Capture the cell that displays the provided text and extract its [x, y] central coordinate. 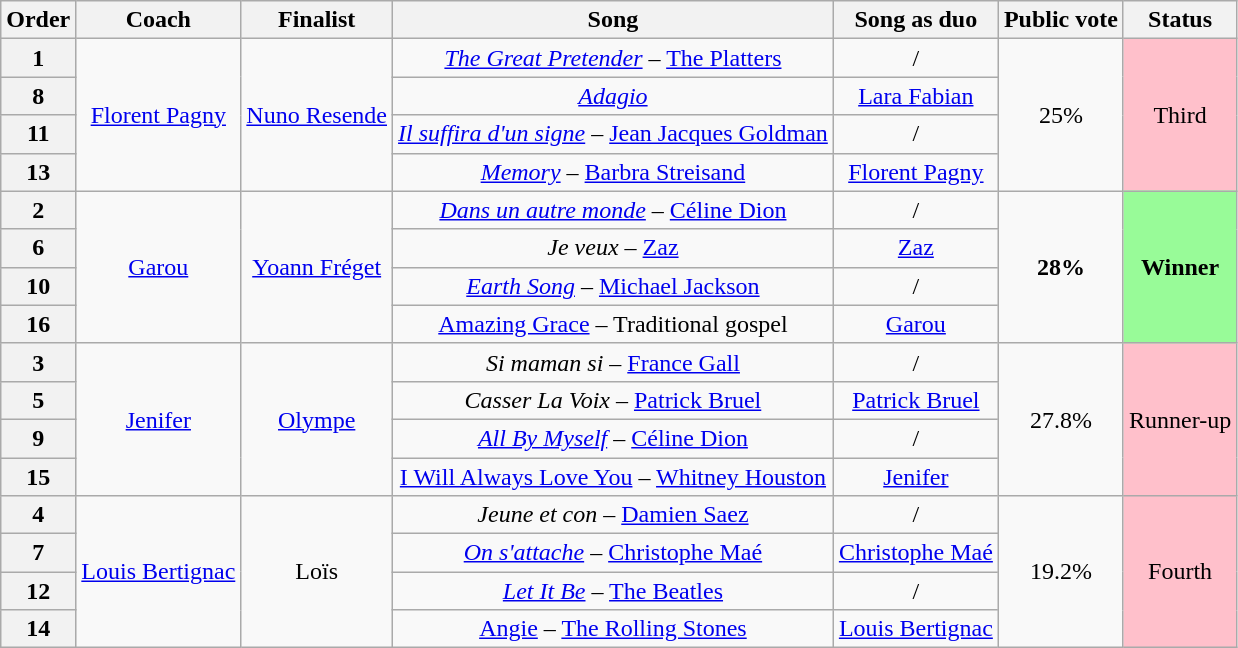
15 [38, 477]
8 [38, 96]
Amazing Grace – Traditional gospel [614, 324]
Patrick Bruel [916, 400]
Nuno Resende [317, 115]
5 [38, 400]
10 [38, 286]
11 [38, 134]
The Great Pretender – The Platters [614, 58]
Coach [158, 20]
Yoann Fréget [317, 267]
3 [38, 362]
4 [38, 515]
7 [38, 553]
Lara Fabian [916, 96]
27.8% [1060, 419]
Let It Be – The Beatles [614, 591]
Si maman si – France Gall [614, 362]
Je veux – Zaz [614, 248]
Christophe Maé [916, 553]
Earth Song – Michael Jackson [614, 286]
1 [38, 58]
16 [38, 324]
Song [614, 20]
25% [1060, 115]
Dans un autre monde – Céline Dion [614, 210]
6 [38, 248]
Finalist [317, 20]
Fourth [1180, 572]
13 [38, 172]
19.2% [1060, 572]
Third [1180, 115]
9 [38, 438]
Zaz [916, 248]
Angie – The Rolling Stones [614, 629]
All By Myself – Céline Dion [614, 438]
Adagio [614, 96]
I Will Always Love You – Whitney Houston [614, 477]
Memory – Barbra Streisand [614, 172]
28% [1060, 267]
Order [38, 20]
Il suffira d'un signe – Jean Jacques Goldman [614, 134]
Jeune et con – Damien Saez [614, 515]
14 [38, 629]
Casser La Voix – Patrick Bruel [614, 400]
Public vote [1060, 20]
2 [38, 210]
Olympe [317, 419]
Loïs [317, 572]
Runner-up [1180, 419]
Song as duo [916, 20]
Status [1180, 20]
Winner [1180, 267]
12 [38, 591]
On s'attache – Christophe Maé [614, 553]
